For the text-containing cell, return its midpoint in (X, Y) coordinate format. 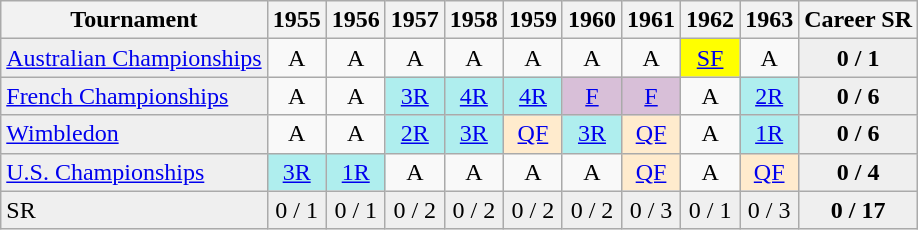
1956 (356, 20)
1960 (592, 20)
1958 (474, 20)
SR (134, 210)
French Championships (134, 96)
1959 (532, 20)
0 / 4 (858, 172)
SF (710, 58)
Tournament (134, 20)
1961 (652, 20)
Australian Championships (134, 58)
1963 (770, 20)
U.S. Championships (134, 172)
1955 (296, 20)
1957 (414, 20)
1962 (710, 20)
Career SR (858, 20)
Wimbledon (134, 134)
0 / 17 (858, 210)
